Detect which cell encompasses the target text, then output its (X, Y) center coordinate. 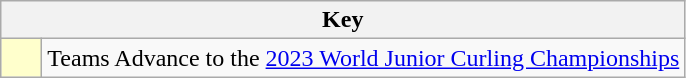
Teams Advance to the 2023 World Junior Curling Championships (364, 58)
Key (343, 20)
